Output the (X, Y) coordinate of the center of the cell containing the given text.  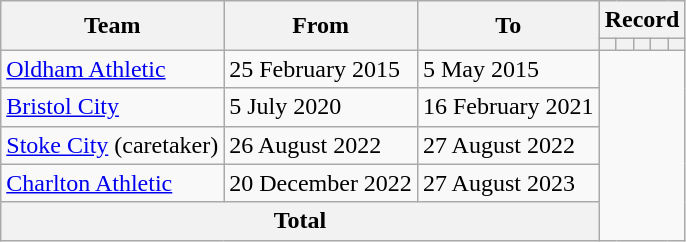
20 December 2022 (321, 183)
27 August 2022 (508, 145)
25 February 2015 (321, 69)
Stoke City (caretaker) (112, 145)
27 August 2023 (508, 183)
From (321, 26)
Bristol City (112, 107)
16 February 2021 (508, 107)
5 July 2020 (321, 107)
5 May 2015 (508, 69)
Charlton Athletic (112, 183)
Oldham Athletic (112, 69)
Total (300, 221)
Record (642, 20)
Team (112, 26)
To (508, 26)
26 August 2022 (321, 145)
